Search for the cell housing the specified text and yield its [X, Y] center coordinate. 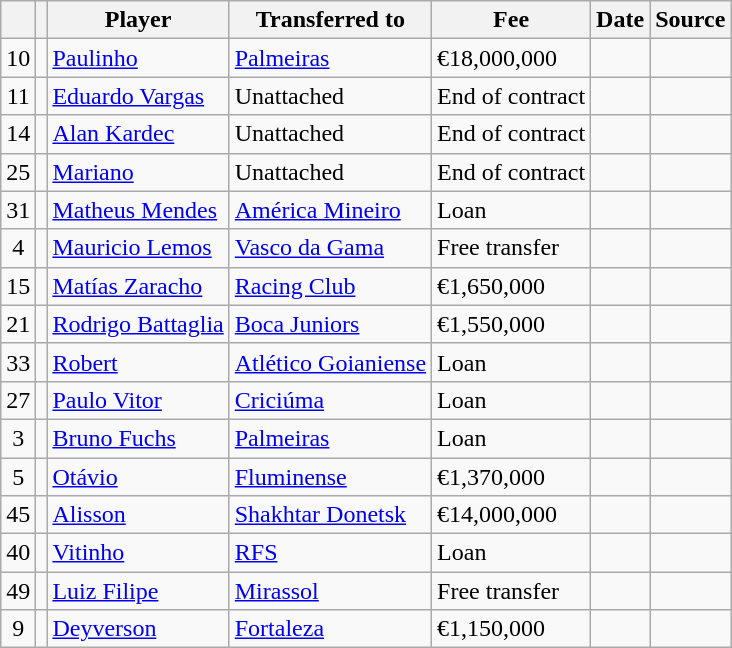
Matheus Mendes [138, 210]
Mauricio Lemos [138, 248]
Alisson [138, 515]
15 [18, 286]
Fortaleza [330, 629]
33 [18, 362]
Racing Club [330, 286]
14 [18, 134]
€14,000,000 [512, 515]
€1,370,000 [512, 477]
Mariano [138, 172]
Transferred to [330, 20]
5 [18, 477]
Boca Juniors [330, 324]
Source [690, 20]
49 [18, 591]
Mirassol [330, 591]
América Mineiro [330, 210]
€1,650,000 [512, 286]
Vasco da Gama [330, 248]
Matías Zaracho [138, 286]
€18,000,000 [512, 58]
45 [18, 515]
10 [18, 58]
Robert [138, 362]
3 [18, 438]
Paulinho [138, 58]
Shakhtar Donetsk [330, 515]
27 [18, 400]
Atlético Goianiense [330, 362]
Vitinho [138, 553]
21 [18, 324]
9 [18, 629]
Criciúma [330, 400]
Date [620, 20]
Rodrigo Battaglia [138, 324]
11 [18, 96]
Deyverson [138, 629]
Fluminense [330, 477]
€1,550,000 [512, 324]
Paulo Vitor [138, 400]
31 [18, 210]
4 [18, 248]
Alan Kardec [138, 134]
25 [18, 172]
Eduardo Vargas [138, 96]
Fee [512, 20]
Player [138, 20]
Otávio [138, 477]
Luiz Filipe [138, 591]
40 [18, 553]
RFS [330, 553]
€1,150,000 [512, 629]
Bruno Fuchs [138, 438]
